Detect which cell encompasses the target text, then output its (X, Y) center coordinate. 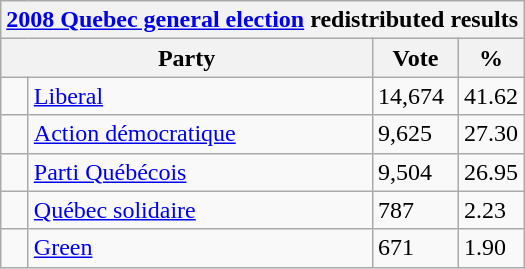
Québec solidaire (200, 210)
9,625 (415, 134)
787 (415, 210)
Parti Québécois (200, 172)
Party (187, 58)
2.23 (490, 210)
671 (415, 248)
% (490, 58)
Action démocratique (200, 134)
Liberal (200, 96)
1.90 (490, 248)
27.30 (490, 134)
9,504 (415, 172)
14,674 (415, 96)
Green (200, 248)
41.62 (490, 96)
Vote (415, 58)
26.95 (490, 172)
2008 Quebec general election redistributed results (262, 20)
